Identify which cell holds the provided text, then report its (X, Y) central coordinate. 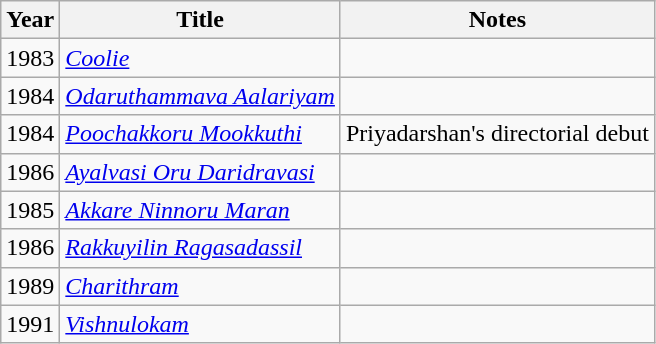
Year (30, 20)
1989 (30, 286)
Vishnulokam (200, 324)
1991 (30, 324)
Notes (497, 20)
Title (200, 20)
Ayalvasi Oru Daridravasi (200, 172)
Odaruthammava Aalariyam (200, 96)
Charithram (200, 286)
1983 (30, 58)
Priyadarshan's directorial debut (497, 134)
Poochakkoru Mookkuthi (200, 134)
Rakkuyilin Ragasadassil (200, 248)
1985 (30, 210)
Coolie (200, 58)
Akkare Ninnoru Maran (200, 210)
